From the cell containing the given text, extract its center point as (x, y) coordinate. 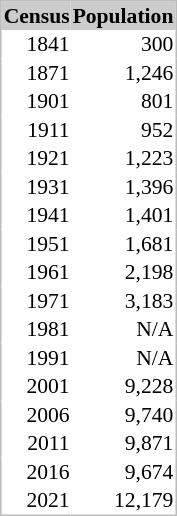
1951 (36, 244)
1961 (36, 272)
1941 (36, 215)
1921 (36, 158)
1,246 (124, 72)
1871 (36, 72)
1911 (36, 130)
9,228 (124, 386)
Census (36, 16)
9,871 (124, 443)
2021 (36, 500)
300 (124, 44)
1,223 (124, 158)
Population (124, 16)
1,396 (124, 186)
9,674 (124, 472)
952 (124, 130)
3,183 (124, 300)
1971 (36, 300)
1931 (36, 186)
2006 (36, 414)
1841 (36, 44)
1,681 (124, 244)
1,401 (124, 215)
2,198 (124, 272)
1981 (36, 329)
2016 (36, 472)
12,179 (124, 500)
2011 (36, 443)
1991 (36, 358)
1901 (36, 101)
2001 (36, 386)
9,740 (124, 414)
801 (124, 101)
